From the cell containing the given text, extract its center point as (X, Y) coordinate. 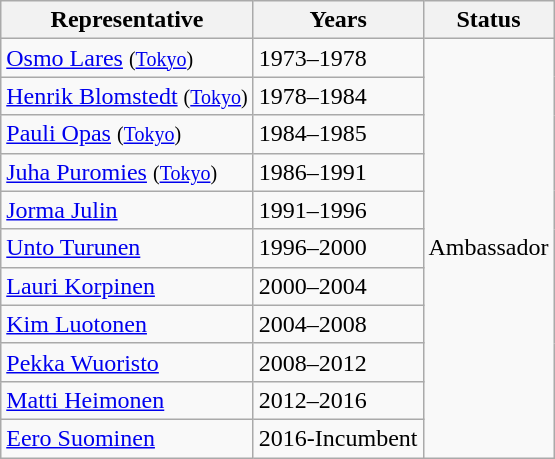
2016-Incumbent (338, 438)
2004–2008 (338, 324)
Representative (128, 20)
Matti Heimonen (128, 400)
Kim Luotonen (128, 324)
Ambassador (488, 248)
Years (338, 20)
1991–1996 (338, 210)
Osmo Lares (Tokyo) (128, 58)
1978–1984 (338, 96)
Henrik Blomstedt (Tokyo) (128, 96)
2000–2004 (338, 286)
Unto Turunen (128, 248)
Lauri Korpinen (128, 286)
Eero Suominen (128, 438)
1984–1985 (338, 134)
1986–1991 (338, 172)
Juha Puromies (Tokyo) (128, 172)
Pauli Opas (Tokyo) (128, 134)
Jorma Julin (128, 210)
2012–2016 (338, 400)
Status (488, 20)
1973–1978 (338, 58)
1996–2000 (338, 248)
Pekka Wuoristo (128, 362)
2008–2012 (338, 362)
